Provide the (x, y) coordinate of the cell's center where the given text is located.  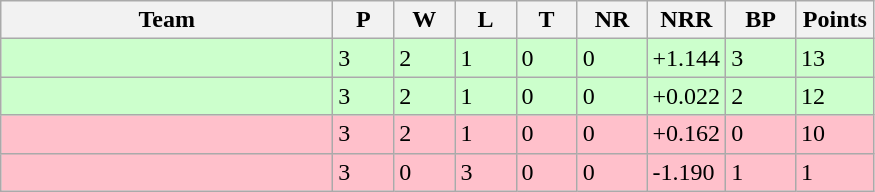
L (486, 20)
NR (612, 20)
BP (761, 20)
Points (836, 20)
+0.022 (686, 96)
-1.190 (686, 172)
P (364, 20)
NRR (686, 20)
12 (836, 96)
+0.162 (686, 134)
13 (836, 58)
T (546, 20)
10 (836, 134)
Team (167, 20)
W (424, 20)
+1.144 (686, 58)
